Output the [x, y] coordinate of the center of the cell containing the given text.  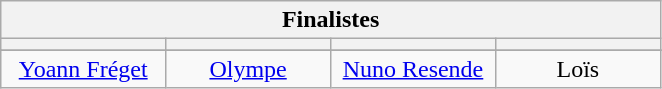
Olympe [248, 69]
Finalistes [331, 20]
Nuno Resende [414, 69]
Yoann Fréget [84, 69]
Loïs [578, 69]
